For the text-containing cell, return its midpoint in [X, Y] coordinate format. 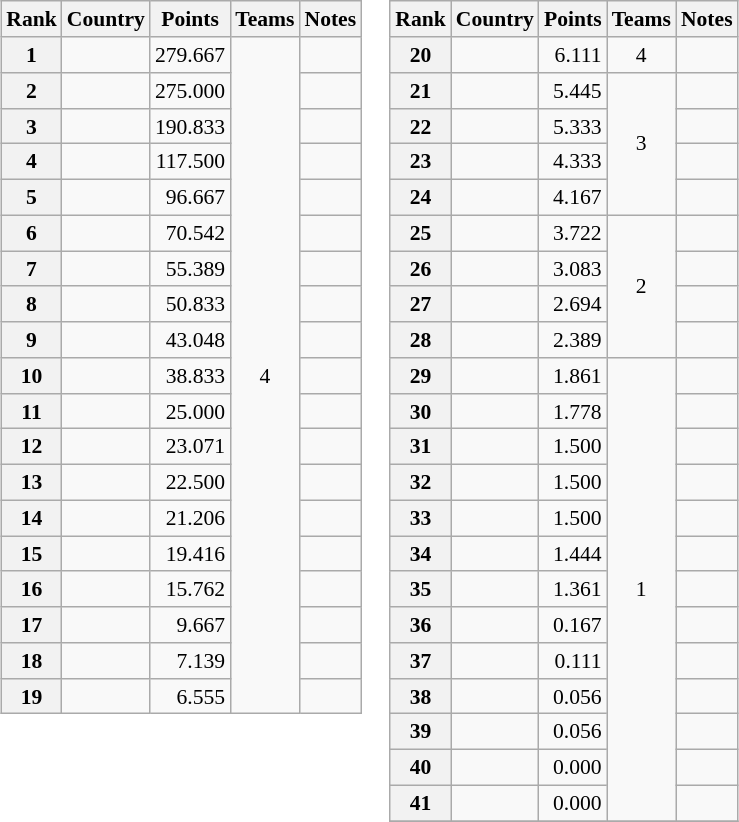
6.555 [190, 696]
19.416 [190, 554]
25 [420, 233]
3.083 [573, 269]
40 [420, 767]
1.361 [573, 589]
38.833 [190, 376]
20 [420, 55]
26 [420, 269]
33 [420, 518]
23.071 [190, 447]
2.694 [573, 304]
11 [32, 411]
31 [420, 447]
190.833 [190, 126]
21 [420, 91]
16 [32, 589]
3.722 [573, 233]
28 [420, 340]
43.048 [190, 340]
96.667 [190, 197]
36 [420, 625]
23 [420, 162]
5.333 [573, 126]
1.444 [573, 554]
32 [420, 482]
0.111 [573, 661]
8 [32, 304]
10 [32, 376]
15 [32, 554]
25.000 [190, 411]
5.445 [573, 91]
4.167 [573, 197]
5 [32, 197]
6.111 [573, 55]
30 [420, 411]
13 [32, 482]
6 [32, 233]
38 [420, 696]
0.167 [573, 625]
35 [420, 589]
14 [32, 518]
37 [420, 661]
39 [420, 732]
22.500 [190, 482]
50.833 [190, 304]
12 [32, 447]
21.206 [190, 518]
18 [32, 661]
7 [32, 269]
9 [32, 340]
275.000 [190, 91]
17 [32, 625]
41 [420, 803]
1.778 [573, 411]
34 [420, 554]
19 [32, 696]
55.389 [190, 269]
117.500 [190, 162]
15.762 [190, 589]
2.389 [573, 340]
70.542 [190, 233]
9.667 [190, 625]
24 [420, 197]
29 [420, 376]
27 [420, 304]
7.139 [190, 661]
279.667 [190, 55]
22 [420, 126]
1.861 [573, 376]
4.333 [573, 162]
